Locate the cell with the specified text and output its (X, Y) center coordinate. 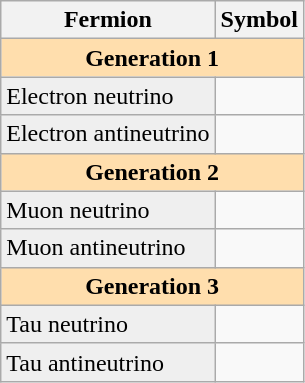
Electron antineutrino (108, 134)
Symbol (259, 20)
Generation 3 (152, 286)
Generation 1 (152, 58)
Tau antineutrino (108, 362)
Muon neutrino (108, 210)
Electron neutrino (108, 96)
Fermion (108, 20)
Tau neutrino (108, 324)
Muon antineutrino (108, 248)
Generation 2 (152, 172)
